Find where the given text appears and provide that cell's center as [x, y] coordinate. 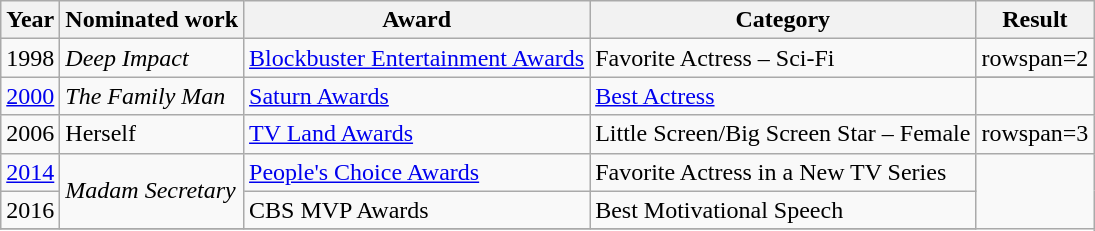
2006 [30, 134]
1998 [30, 58]
Saturn Awards [417, 96]
TV Land Awards [417, 134]
Favorite Actress – Sci-Fi [783, 58]
Nominated work [152, 20]
Favorite Actress in a New TV Series [783, 172]
Herself [152, 134]
rowspan=2 [1035, 58]
The Family Man [152, 96]
Result [1035, 20]
Category [783, 20]
Deep Impact [152, 58]
CBS MVP Awards [417, 210]
2016 [30, 210]
Best Actress [783, 96]
Little Screen/Big Screen Star – Female [783, 134]
Year [30, 20]
2000 [30, 96]
Best Motivational Speech [783, 210]
People's Choice Awards [417, 172]
2014 [30, 172]
rowspan=3 [1035, 134]
Madam Secretary [152, 191]
Award [417, 20]
Blockbuster Entertainment Awards [417, 58]
